Return [x, y] of the center of cell containing provided text 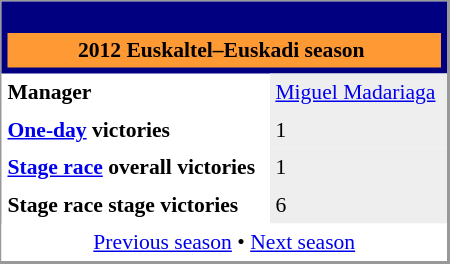
Miguel Madariaga [358, 93]
Stage race overall victories [136, 167]
Previous season • Next season [225, 243]
One-day victories [136, 130]
Stage race stage victories [136, 205]
6 [358, 205]
Manager [136, 93]
